Detect which cell encompasses the target text, then output its [x, y] center coordinate. 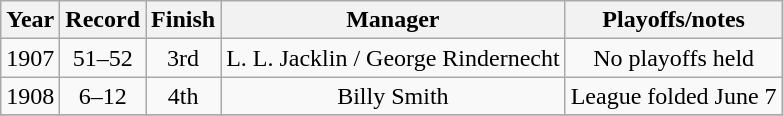
6–12 [103, 96]
Finish [184, 20]
1907 [30, 58]
4th [184, 96]
51–52 [103, 58]
L. L. Jacklin / George Rindernecht [394, 58]
Year [30, 20]
Manager [394, 20]
1908 [30, 96]
Record [103, 20]
Playoffs/notes [674, 20]
Billy Smith [394, 96]
League folded June 7 [674, 96]
3rd [184, 58]
No playoffs held [674, 58]
